Find where the given text appears and provide that cell's center as (x, y) coordinate. 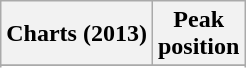
Charts (2013) (77, 34)
Peakposition (198, 34)
